Return (X, Y) of the center of cell containing provided text 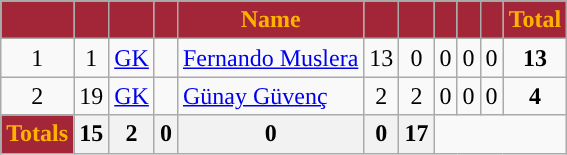
Name (270, 20)
15 (92, 134)
Totals (38, 134)
Fernando Muslera (270, 58)
17 (416, 134)
Total (535, 20)
19 (92, 96)
Günay Güvenç (270, 96)
4 (535, 96)
